Determine the (x, y) coordinate at the center of the cell enclosing the given text.  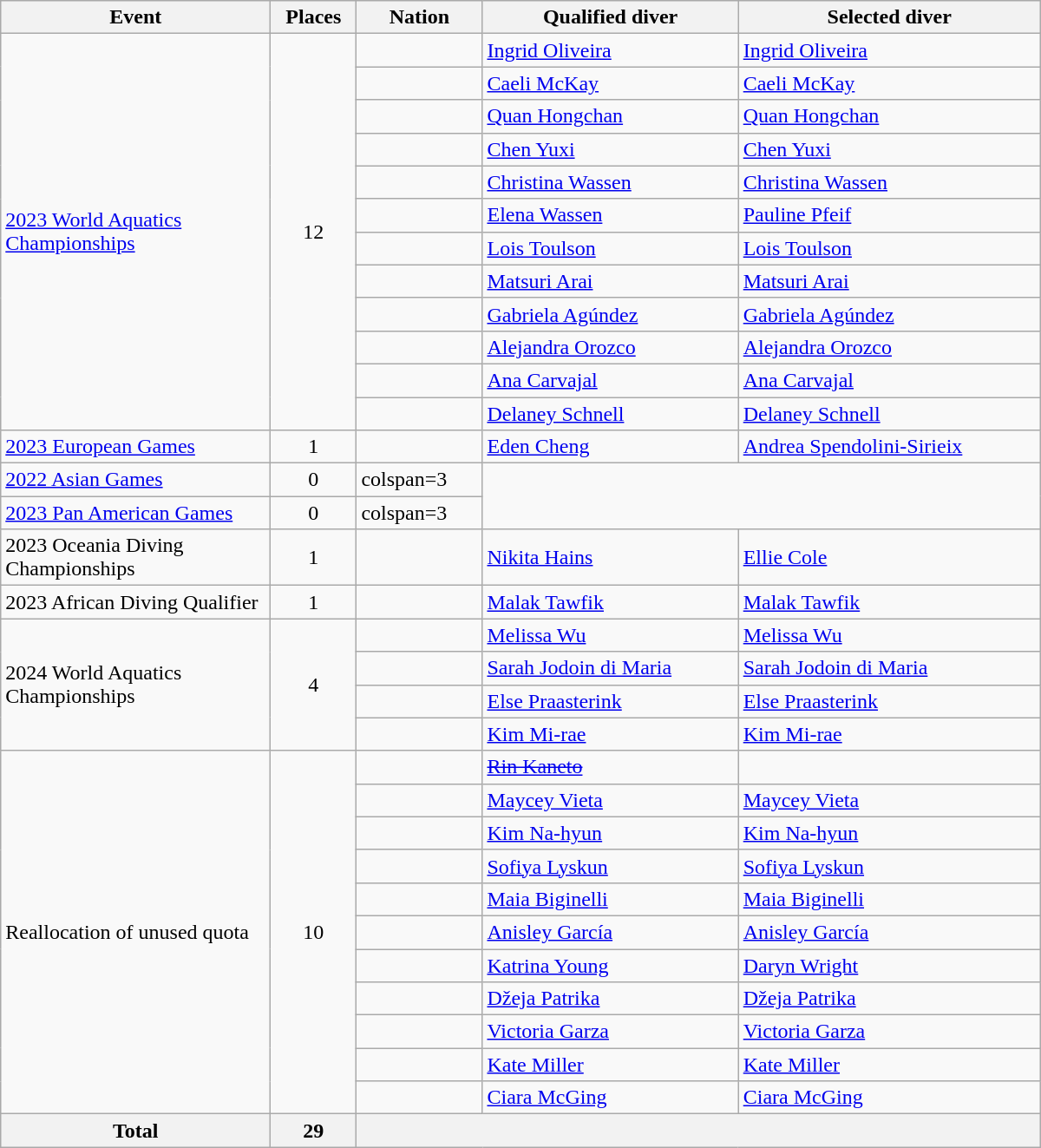
Qualified diver (611, 17)
Rin Kaneto (611, 767)
Reallocation of unused quota (135, 932)
29 (314, 1131)
2023 Pan American Games (135, 513)
Total (135, 1131)
Katrina Young (611, 966)
2024 World Aquatics Championships (135, 685)
4 (314, 685)
Selected diver (889, 17)
2022 Asian Games (135, 480)
Daryn Wright (889, 966)
Places (314, 17)
2023 African Diving Qualifier (135, 602)
Elena Wassen (611, 215)
Pauline Pfeif (889, 215)
Nikita Hains (611, 557)
Nation (420, 17)
Event (135, 17)
Andrea Spendolini-Sirieix (889, 447)
Ellie Cole (889, 557)
12 (314, 233)
10 (314, 932)
2023 Oceania Diving Championships (135, 557)
2023 European Games (135, 447)
2023 World Aquatics Championships (135, 233)
Eden Cheng (611, 447)
